Detect which cell encompasses the target text, then output its [X, Y] center coordinate. 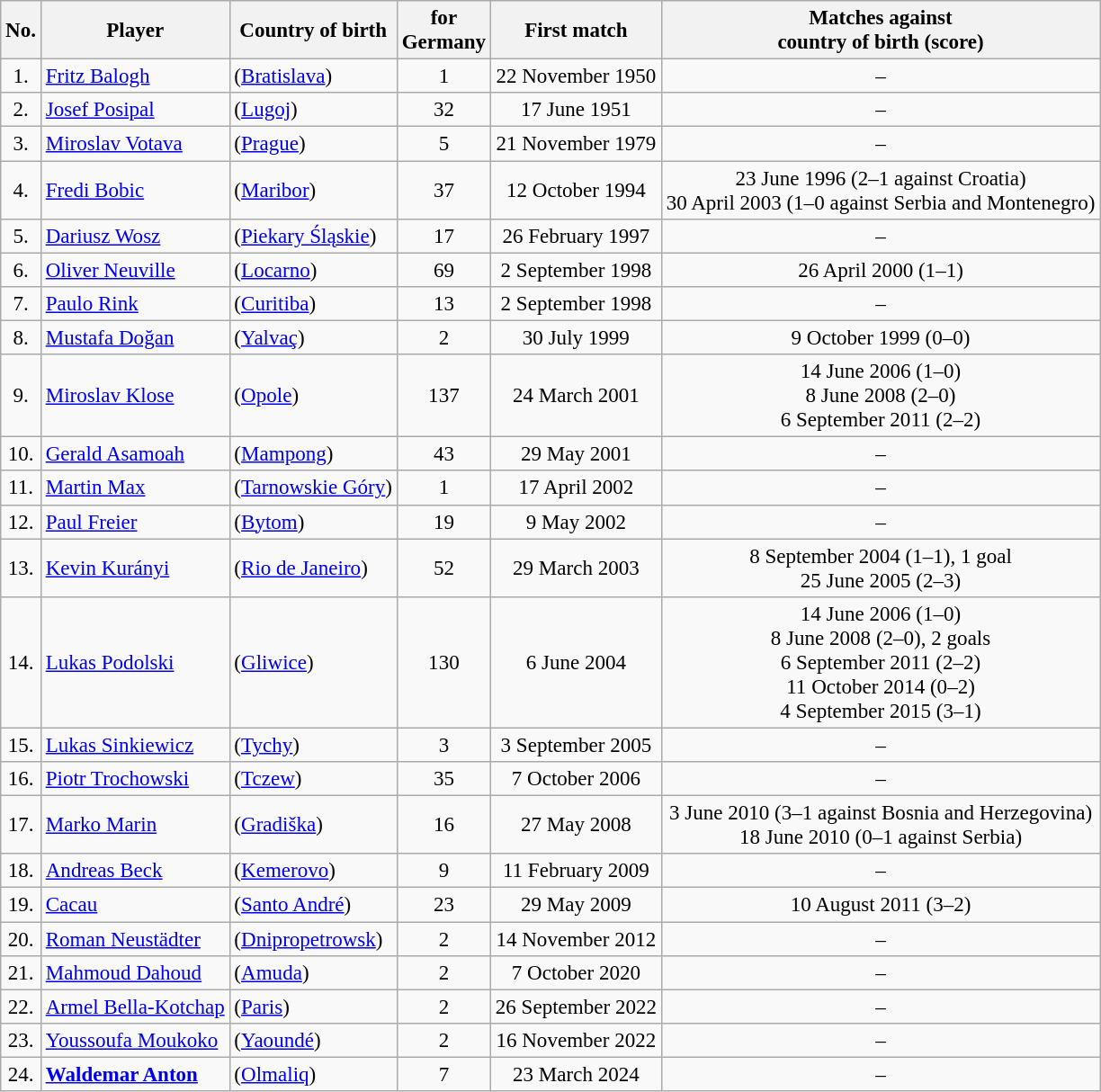
Marko Marin [135, 826]
(Yalvaç) [313, 338]
17 June 1951 [576, 110]
Player [135, 31]
5. [22, 237]
130 [443, 663]
(Olmaliq) [313, 1075]
52 [443, 568]
Piotr Trochowski [135, 779]
First match [576, 31]
Roman Neustädter [135, 939]
(Curitiba) [313, 304]
(Maribor) [313, 191]
3 September 2005 [576, 745]
(Kemerovo) [313, 871]
Mahmoud Dahoud [135, 973]
Cacau [135, 905]
20. [22, 939]
24. [22, 1075]
4. [22, 191]
12 October 1994 [576, 191]
Youssoufa Moukoko [135, 1041]
23 [443, 905]
3 June 2010 (3–1 against Bosnia and Herzegovina)18 June 2010 (0–1 against Serbia) [880, 826]
(Paris) [313, 1007]
16 [443, 826]
(Tychy) [313, 745]
23 March 2024 [576, 1075]
(Opole) [313, 396]
(Yaoundé) [313, 1041]
137 [443, 396]
14. [22, 663]
17. [22, 826]
8 September 2004 (1–1), 1 goal25 June 2005 (2–3) [880, 568]
Country of birth [313, 31]
(Lugoj) [313, 110]
1. [22, 76]
7 [443, 1075]
22 November 1950 [576, 76]
9. [22, 396]
12. [22, 522]
Fredi Bobic [135, 191]
26 February 1997 [576, 237]
23. [22, 1041]
Miroslav Klose [135, 396]
24 March 2001 [576, 396]
6 June 2004 [576, 663]
(Mampong) [313, 454]
7 October 2020 [576, 973]
22. [22, 1007]
13. [22, 568]
(Tczew) [313, 779]
(Tarnowskie Góry) [313, 488]
(Rio de Janeiro) [313, 568]
Waldemar Anton [135, 1075]
5 [443, 144]
(Amuda) [313, 973]
32 [443, 110]
11 February 2009 [576, 871]
10 August 2011 (3–2) [880, 905]
Lukas Sinkiewicz [135, 745]
Miroslav Votava [135, 144]
19 [443, 522]
18. [22, 871]
Oliver Neuville [135, 270]
Fritz Balogh [135, 76]
(Prague) [313, 144]
3 [443, 745]
Lukas Podolski [135, 663]
17 April 2002 [576, 488]
14 June 2006 (1–0)8 June 2008 (2–0), 2 goals6 September 2011 (2–2)11 October 2014 (0–2)4 September 2015 (3–1) [880, 663]
Armel Bella-Kotchap [135, 1007]
Paulo Rink [135, 304]
Kevin Kurányi [135, 568]
(Bytom) [313, 522]
21. [22, 973]
9 [443, 871]
69 [443, 270]
Mustafa Doğan [135, 338]
Dariusz Wosz [135, 237]
Josef Posipal [135, 110]
7. [22, 304]
35 [443, 779]
16. [22, 779]
(Dnipropetrowsk) [313, 939]
14 November 2012 [576, 939]
17 [443, 237]
(Gradiška) [313, 826]
19. [22, 905]
21 November 1979 [576, 144]
No. [22, 31]
29 March 2003 [576, 568]
(Santo André) [313, 905]
29 May 2009 [576, 905]
29 May 2001 [576, 454]
8. [22, 338]
(Gliwice) [313, 663]
15. [22, 745]
Matches againstcountry of birth (score) [880, 31]
3. [22, 144]
11. [22, 488]
10. [22, 454]
30 July 1999 [576, 338]
27 May 2008 [576, 826]
Martin Max [135, 488]
26 September 2022 [576, 1007]
9 May 2002 [576, 522]
16 November 2022 [576, 1041]
2. [22, 110]
23 June 1996 (2–1 against Croatia)30 April 2003 (1–0 against Serbia and Montenegro) [880, 191]
7 October 2006 [576, 779]
Andreas Beck [135, 871]
6. [22, 270]
Paul Freier [135, 522]
forGermany [443, 31]
9 October 1999 (0–0) [880, 338]
26 April 2000 (1–1) [880, 270]
37 [443, 191]
13 [443, 304]
(Piekary Śląskie) [313, 237]
(Bratislava) [313, 76]
14 June 2006 (1–0)8 June 2008 (2–0)6 September 2011 (2–2) [880, 396]
Gerald Asamoah [135, 454]
43 [443, 454]
(Locarno) [313, 270]
